Locate the cell with the specified text and output its (X, Y) center coordinate. 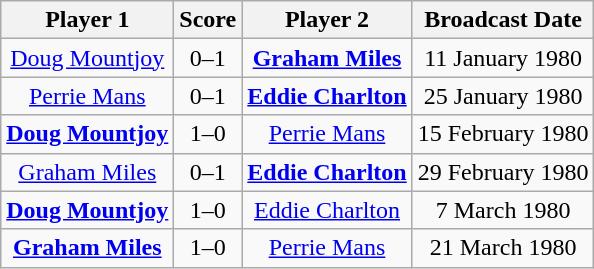
15 February 1980 (503, 134)
Score (208, 20)
Broadcast Date (503, 20)
29 February 1980 (503, 172)
21 March 1980 (503, 248)
7 March 1980 (503, 210)
Player 2 (327, 20)
25 January 1980 (503, 96)
11 January 1980 (503, 58)
Player 1 (88, 20)
